Determine the [X, Y] coordinate at the center of the cell enclosing the given text.  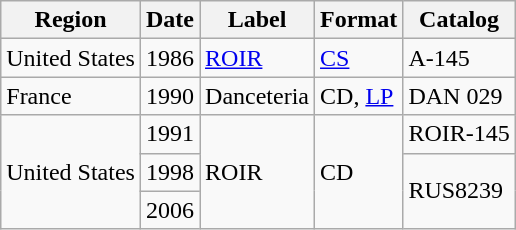
1991 [170, 134]
ROIR-145 [459, 134]
CD, LP [359, 96]
France [71, 96]
CS [359, 58]
Region [71, 20]
Danceteria [258, 96]
CD [359, 172]
DAN 029 [459, 96]
2006 [170, 210]
Date [170, 20]
1998 [170, 172]
1990 [170, 96]
1986 [170, 58]
RUS8239 [459, 191]
Label [258, 20]
Format [359, 20]
A-145 [459, 58]
Catalog [459, 20]
